Extract the (x, y) coordinate from the center of the cell holding the provided text.  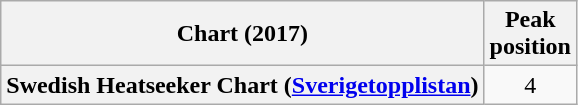
Chart (2017) (242, 34)
Swedish Heatseeker Chart (Sverigetopplistan) (242, 85)
4 (530, 85)
Peakposition (530, 34)
